From the cell containing the given text, extract its center point as [x, y] coordinate. 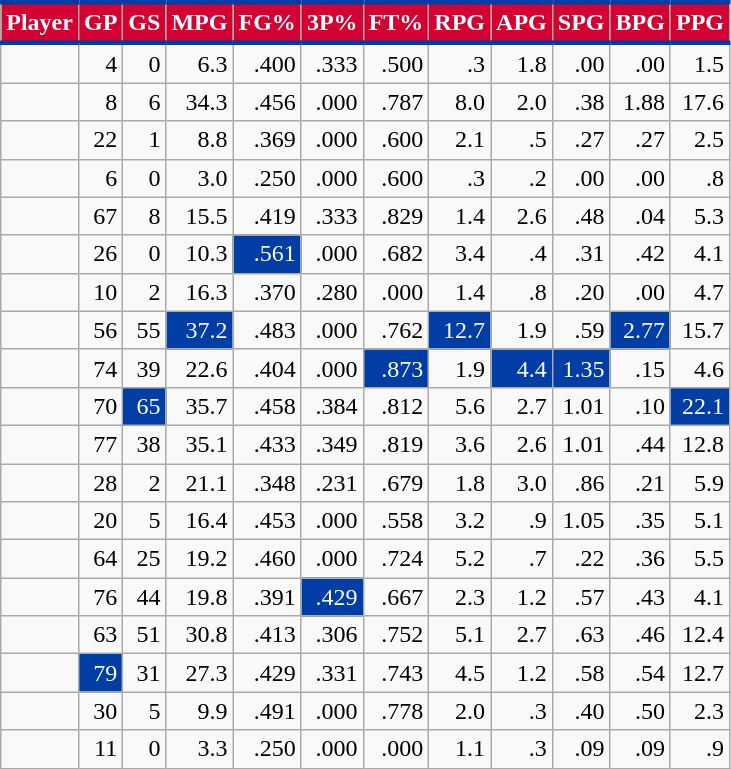
79 [100, 673]
PPG [700, 22]
.561 [267, 254]
.400 [267, 63]
8.0 [460, 102]
.819 [396, 444]
35.1 [200, 444]
.58 [581, 673]
65 [144, 406]
.778 [396, 711]
.456 [267, 102]
GP [100, 22]
.812 [396, 406]
5.3 [700, 216]
FG% [267, 22]
.42 [640, 254]
70 [100, 406]
BPG [640, 22]
.391 [267, 597]
30.8 [200, 635]
.04 [640, 216]
GS [144, 22]
37.2 [200, 330]
4.5 [460, 673]
.679 [396, 483]
.57 [581, 597]
.331 [332, 673]
5.5 [700, 559]
64 [100, 559]
.558 [396, 521]
22.1 [700, 406]
.369 [267, 140]
4.6 [700, 368]
12.4 [700, 635]
.460 [267, 559]
.413 [267, 635]
.743 [396, 673]
4.4 [522, 368]
.280 [332, 292]
35.7 [200, 406]
9.9 [200, 711]
17.6 [700, 102]
.48 [581, 216]
56 [100, 330]
.50 [640, 711]
Player [40, 22]
.5 [522, 140]
.453 [267, 521]
.682 [396, 254]
28 [100, 483]
63 [100, 635]
.10 [640, 406]
3.3 [200, 749]
16.4 [200, 521]
34.3 [200, 102]
.63 [581, 635]
.433 [267, 444]
.2 [522, 178]
11 [100, 749]
5.6 [460, 406]
SPG [581, 22]
67 [100, 216]
.500 [396, 63]
2.77 [640, 330]
1 [144, 140]
.40 [581, 711]
.762 [396, 330]
44 [144, 597]
.59 [581, 330]
RPG [460, 22]
.873 [396, 368]
.349 [332, 444]
.21 [640, 483]
19.8 [200, 597]
.15 [640, 368]
.231 [332, 483]
51 [144, 635]
38 [144, 444]
.458 [267, 406]
16.3 [200, 292]
3.4 [460, 254]
.22 [581, 559]
.38 [581, 102]
10 [100, 292]
.483 [267, 330]
76 [100, 597]
MPG [200, 22]
21.1 [200, 483]
12.8 [700, 444]
5.9 [700, 483]
3.6 [460, 444]
APG [522, 22]
55 [144, 330]
31 [144, 673]
.20 [581, 292]
.404 [267, 368]
22 [100, 140]
27.3 [200, 673]
8.8 [200, 140]
.419 [267, 216]
.667 [396, 597]
.44 [640, 444]
5.2 [460, 559]
3.2 [460, 521]
.7 [522, 559]
.348 [267, 483]
.724 [396, 559]
6.3 [200, 63]
.43 [640, 597]
FT% [396, 22]
22.6 [200, 368]
.86 [581, 483]
.306 [332, 635]
.752 [396, 635]
30 [100, 711]
.829 [396, 216]
15.5 [200, 216]
1.1 [460, 749]
1.5 [700, 63]
.35 [640, 521]
10.3 [200, 254]
.787 [396, 102]
.36 [640, 559]
.370 [267, 292]
.46 [640, 635]
2.1 [460, 140]
4.7 [700, 292]
25 [144, 559]
1.05 [581, 521]
.4 [522, 254]
2.5 [700, 140]
.491 [267, 711]
77 [100, 444]
15.7 [700, 330]
26 [100, 254]
1.35 [581, 368]
74 [100, 368]
19.2 [200, 559]
.384 [332, 406]
39 [144, 368]
.31 [581, 254]
3P% [332, 22]
1.88 [640, 102]
4 [100, 63]
20 [100, 521]
.54 [640, 673]
